From the cell containing the given text, extract its center point as [X, Y] coordinate. 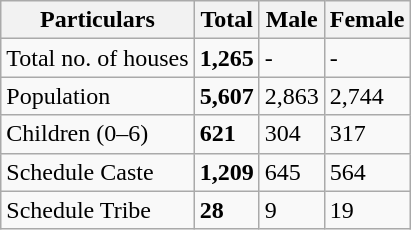
645 [292, 172]
Male [292, 20]
28 [226, 210]
621 [226, 134]
Particulars [98, 20]
2,744 [367, 96]
317 [367, 134]
564 [367, 172]
304 [292, 134]
9 [292, 210]
Population [98, 96]
5,607 [226, 96]
Schedule Tribe [98, 210]
Schedule Caste [98, 172]
Total no. of houses [98, 58]
Total [226, 20]
Female [367, 20]
2,863 [292, 96]
1,209 [226, 172]
Children (0–6) [98, 134]
19 [367, 210]
1,265 [226, 58]
